Find where the given text appears and provide that cell's center as [x, y] coordinate. 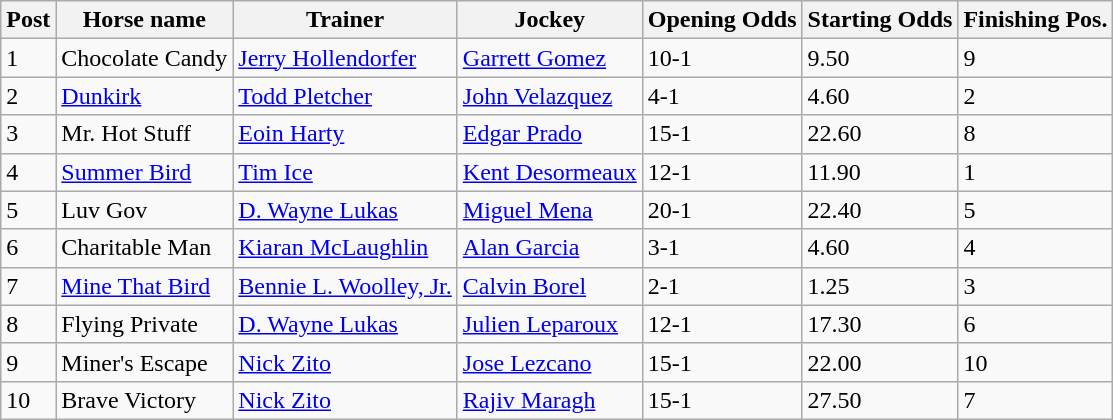
Chocolate Candy [144, 58]
22.60 [880, 134]
Flying Private [144, 324]
11.90 [880, 172]
Alan Garcia [550, 248]
Opening Odds [722, 20]
Mr. Hot Stuff [144, 134]
Eoin Harty [345, 134]
2-1 [722, 286]
Miguel Mena [550, 210]
Kent Desormeaux [550, 172]
Garrett Gomez [550, 58]
Starting Odds [880, 20]
Calvin Borel [550, 286]
1.25 [880, 286]
27.50 [880, 400]
Jerry Hollendorfer [345, 58]
Horse name [144, 20]
Summer Bird [144, 172]
Tim Ice [345, 172]
20-1 [722, 210]
Todd Pletcher [345, 96]
John Velazquez [550, 96]
Finishing Pos. [1036, 20]
3-1 [722, 248]
Luv Gov [144, 210]
Mine That Bird [144, 286]
Jockey [550, 20]
Jose Lezcano [550, 362]
Edgar Prado [550, 134]
Julien Leparoux [550, 324]
Brave Victory [144, 400]
Kiaran McLaughlin [345, 248]
Post [28, 20]
10-1 [722, 58]
22.00 [880, 362]
Charitable Man [144, 248]
Bennie L. Woolley, Jr. [345, 286]
4-1 [722, 96]
22.40 [880, 210]
Miner's Escape [144, 362]
Rajiv Maragh [550, 400]
Dunkirk [144, 96]
17.30 [880, 324]
9.50 [880, 58]
Trainer [345, 20]
